Identify which cell holds the provided text, then report its [X, Y] central coordinate. 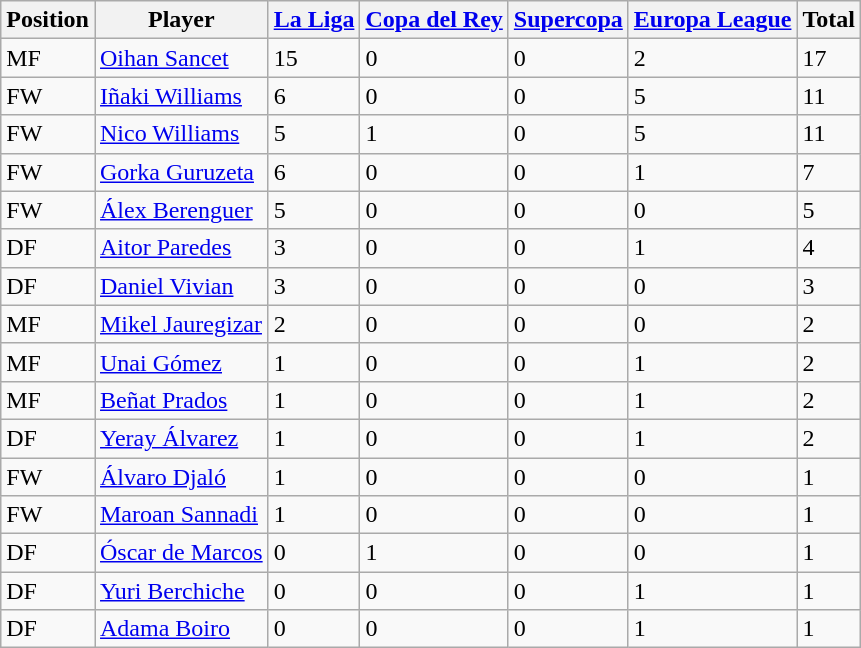
Position [48, 20]
Aitor Paredes [181, 248]
Álvaro Djaló [181, 477]
Total [829, 20]
15 [314, 58]
Yeray Álvarez [181, 438]
Mikel Jauregizar [181, 324]
Álex Berenguer [181, 210]
Iñaki Williams [181, 96]
Yuri Berchiche [181, 591]
Supercopa [568, 20]
Gorka Guruzeta [181, 172]
Oihan Sancet [181, 58]
Maroan Sannadi [181, 515]
Óscar de Marcos [181, 553]
Beñat Prados [181, 400]
4 [829, 248]
Unai Gómez [181, 362]
Copa del Rey [434, 20]
Player [181, 20]
Daniel Vivian [181, 286]
Europa League [712, 20]
Nico Williams [181, 134]
7 [829, 172]
Adama Boiro [181, 629]
La Liga [314, 20]
17 [829, 58]
